Return the (X, Y) coordinate for the center point of the cell that contains the specified text.  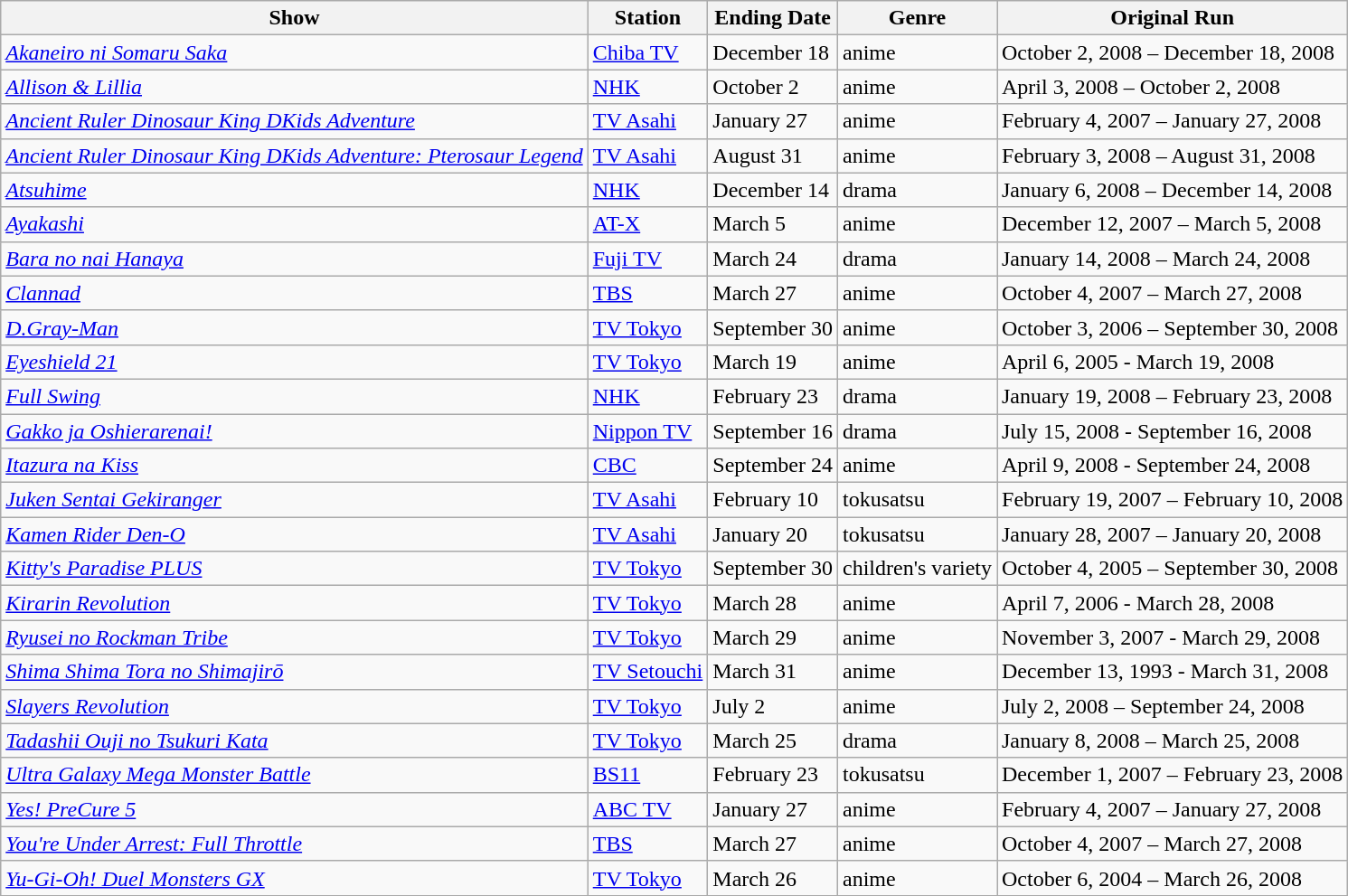
July 2, 2008 – September 24, 2008 (1172, 706)
October 3, 2006 – September 30, 2008 (1172, 327)
January 6, 2008 – December 14, 2008 (1172, 190)
January 19, 2008 – February 23, 2008 (1172, 396)
March 19 (773, 362)
December 1, 2007 – February 23, 2008 (1172, 775)
Kitty's Paradise PLUS (295, 569)
March 25 (773, 740)
March 28 (773, 603)
December 13, 1993 - March 31, 2008 (1172, 672)
April 7, 2006 - March 28, 2008 (1172, 603)
October 2, 2008 – December 18, 2008 (1172, 52)
November 3, 2007 - March 29, 2008 (1172, 637)
Chiba TV (647, 52)
March 31 (773, 672)
February 3, 2008 – August 31, 2008 (1172, 156)
Station (647, 18)
Itazura na Kiss (295, 466)
March 5 (773, 224)
AT-X (647, 224)
Yes! PreCure 5 (295, 809)
July 2 (773, 706)
You're Under Arrest: Full Throttle (295, 844)
April 6, 2005 - March 19, 2008 (1172, 362)
children's variety (918, 569)
Original Run (1172, 18)
July 15, 2008 - September 16, 2008 (1172, 431)
Tadashii Ouji no Tsukuri Kata (295, 740)
Full Swing (295, 396)
BS11 (647, 775)
Ryusei no Rockman Tribe (295, 637)
Genre (918, 18)
Nippon TV (647, 431)
Yu-Gi-Oh! Duel Monsters GX (295, 878)
Bara no nai Hanaya (295, 259)
CBC (647, 466)
ABC TV (647, 809)
Ending Date (773, 18)
January 20 (773, 534)
D.Gray-Man (295, 327)
Akaneiro ni Somaru Saka (295, 52)
Ultra Galaxy Mega Monster Battle (295, 775)
December 12, 2007 – March 5, 2008 (1172, 224)
March 29 (773, 637)
Kirarin Revolution (295, 603)
March 24 (773, 259)
December 18 (773, 52)
Ancient Ruler Dinosaur King DKids Adventure: Pterosaur Legend (295, 156)
Slayers Revolution (295, 706)
TV Setouchi (647, 672)
January 28, 2007 – January 20, 2008 (1172, 534)
September 24 (773, 466)
Show (295, 18)
Juken Sentai Gekiranger (295, 500)
February 10 (773, 500)
Ancient Ruler Dinosaur King DKids Adventure (295, 121)
August 31 (773, 156)
Shima Shima Tora no Shimajirō (295, 672)
September 16 (773, 431)
January 8, 2008 – March 25, 2008 (1172, 740)
Gakko ja Oshierarenai! (295, 431)
March 26 (773, 878)
April 9, 2008 - September 24, 2008 (1172, 466)
Kamen Rider Den-O (295, 534)
October 2 (773, 87)
Eyeshield 21 (295, 362)
April 3, 2008 – October 2, 2008 (1172, 87)
October 6, 2004 – March 26, 2008 (1172, 878)
Atsuhime (295, 190)
Ayakashi (295, 224)
Allison & Lillia (295, 87)
December 14 (773, 190)
October 4, 2005 – September 30, 2008 (1172, 569)
Fuji TV (647, 259)
January 14, 2008 – March 24, 2008 (1172, 259)
February 19, 2007 – February 10, 2008 (1172, 500)
Clannad (295, 293)
